Scan for the cell matching the given text and deliver its [X, Y] coordinate at center. 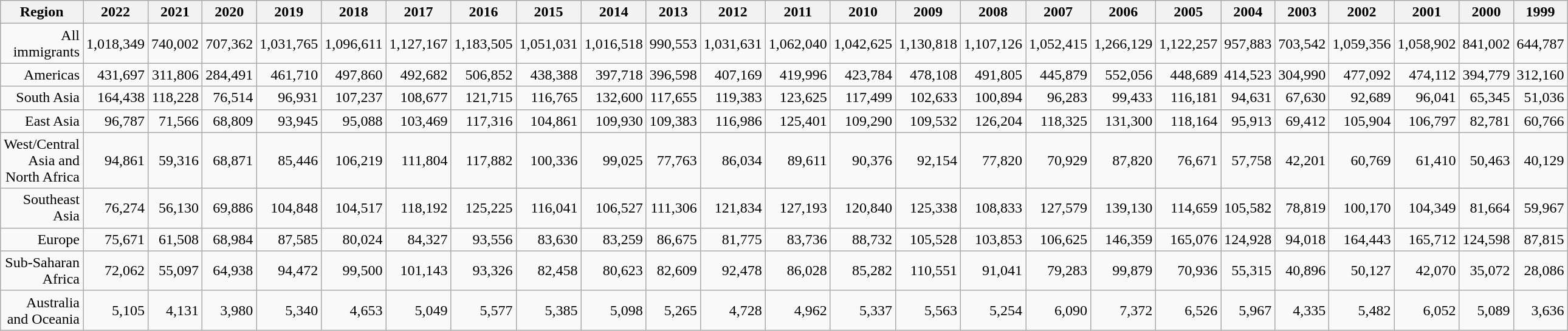
76,274 [115, 208]
75,671 [115, 239]
2013 [673, 12]
50,463 [1487, 160]
419,996 [797, 75]
42,201 [1302, 160]
445,879 [1059, 75]
111,306 [673, 208]
491,805 [993, 75]
1,096,611 [354, 44]
477,092 [1361, 75]
86,675 [673, 239]
Sub-Saharan Africa [42, 271]
1,062,040 [797, 44]
77,820 [993, 160]
461,710 [289, 75]
106,625 [1059, 239]
70,929 [1059, 160]
1,058,902 [1427, 44]
2007 [1059, 12]
96,041 [1427, 98]
1,018,349 [115, 44]
94,861 [115, 160]
1,130,818 [927, 44]
103,469 [418, 121]
121,715 [484, 98]
2011 [797, 12]
2017 [418, 12]
164,438 [115, 98]
127,193 [797, 208]
Southeast Asia [42, 208]
96,283 [1059, 98]
Australia and Oceania [42, 310]
Americas [42, 75]
1,059,356 [1361, 44]
South Asia [42, 98]
95,088 [354, 121]
68,809 [230, 121]
100,894 [993, 98]
118,325 [1059, 121]
69,886 [230, 208]
40,129 [1540, 160]
124,928 [1248, 239]
59,316 [175, 160]
92,689 [1361, 98]
64,938 [230, 271]
99,879 [1123, 271]
104,517 [354, 208]
7,372 [1123, 310]
120,840 [863, 208]
East Asia [42, 121]
5,254 [993, 310]
1,127,167 [418, 44]
109,930 [614, 121]
55,315 [1248, 271]
5,563 [927, 310]
67,630 [1302, 98]
86,028 [797, 271]
957,883 [1248, 44]
5,385 [548, 310]
1999 [1540, 12]
4,131 [175, 310]
2002 [1361, 12]
109,290 [863, 121]
311,806 [175, 75]
121,834 [733, 208]
93,556 [484, 239]
82,609 [673, 271]
3,636 [1540, 310]
139,130 [1123, 208]
106,527 [614, 208]
92,154 [927, 160]
50,127 [1361, 271]
123,625 [797, 98]
84,327 [418, 239]
6,526 [1189, 310]
2016 [484, 12]
126,204 [993, 121]
164,443 [1361, 239]
81,775 [733, 239]
407,169 [733, 75]
1,042,625 [863, 44]
2014 [614, 12]
6,052 [1427, 310]
124,598 [1487, 239]
703,542 [1302, 44]
2012 [733, 12]
2019 [289, 12]
448,689 [1189, 75]
80,024 [354, 239]
65,345 [1487, 98]
94,018 [1302, 239]
116,181 [1189, 98]
105,904 [1361, 121]
77,763 [673, 160]
474,112 [1427, 75]
117,316 [484, 121]
94,631 [1248, 98]
117,655 [673, 98]
146,359 [1123, 239]
1,122,257 [1189, 44]
2000 [1487, 12]
5,265 [673, 310]
438,388 [548, 75]
104,349 [1427, 208]
4,962 [797, 310]
312,160 [1540, 75]
394,779 [1487, 75]
2005 [1189, 12]
111,804 [418, 160]
117,499 [863, 98]
497,860 [354, 75]
86,034 [733, 160]
165,076 [1189, 239]
740,002 [175, 44]
3,980 [230, 310]
83,736 [797, 239]
1,051,031 [548, 44]
61,410 [1427, 160]
2001 [1427, 12]
West/Central Asia and North Africa [42, 160]
644,787 [1540, 44]
Region [42, 12]
5,105 [115, 310]
83,259 [614, 239]
69,412 [1302, 121]
110,551 [927, 271]
2010 [863, 12]
478,108 [927, 75]
108,677 [418, 98]
5,098 [614, 310]
127,579 [1059, 208]
1,031,631 [733, 44]
2015 [548, 12]
90,376 [863, 160]
132,600 [614, 98]
106,219 [354, 160]
5,089 [1487, 310]
28,086 [1540, 271]
59,967 [1540, 208]
108,833 [993, 208]
396,598 [673, 75]
2018 [354, 12]
92,478 [733, 271]
72,062 [115, 271]
118,228 [175, 98]
61,508 [175, 239]
57,758 [1248, 160]
114,659 [1189, 208]
93,326 [484, 271]
118,164 [1189, 121]
99,500 [354, 271]
5,967 [1248, 310]
76,514 [230, 98]
1,266,129 [1123, 44]
117,882 [484, 160]
4,728 [733, 310]
841,002 [1487, 44]
71,566 [175, 121]
104,848 [289, 208]
1,016,518 [614, 44]
125,338 [927, 208]
Europe [42, 239]
96,787 [115, 121]
79,283 [1059, 271]
105,582 [1248, 208]
106,797 [1427, 121]
88,732 [863, 239]
5,482 [1361, 310]
78,819 [1302, 208]
119,383 [733, 98]
125,401 [797, 121]
99,025 [614, 160]
82,458 [548, 271]
131,300 [1123, 121]
101,143 [418, 271]
165,712 [1427, 239]
4,653 [354, 310]
397,718 [614, 75]
707,362 [230, 44]
68,871 [230, 160]
2008 [993, 12]
All immigrants [42, 44]
1,107,126 [993, 44]
2020 [230, 12]
81,664 [1487, 208]
87,585 [289, 239]
93,945 [289, 121]
109,383 [673, 121]
2009 [927, 12]
2004 [1248, 12]
82,781 [1487, 121]
60,766 [1540, 121]
2003 [1302, 12]
35,072 [1487, 271]
56,130 [175, 208]
6,090 [1059, 310]
5,577 [484, 310]
105,528 [927, 239]
1,183,505 [484, 44]
2006 [1123, 12]
990,553 [673, 44]
42,070 [1427, 271]
103,853 [993, 239]
1,052,415 [1059, 44]
80,623 [614, 271]
102,633 [927, 98]
60,769 [1361, 160]
125,225 [484, 208]
423,784 [863, 75]
552,056 [1123, 75]
414,523 [1248, 75]
5,340 [289, 310]
95,913 [1248, 121]
94,472 [289, 271]
431,697 [115, 75]
107,237 [354, 98]
87,815 [1540, 239]
85,282 [863, 271]
4,335 [1302, 310]
99,433 [1123, 98]
55,097 [175, 271]
40,896 [1302, 271]
506,852 [484, 75]
100,170 [1361, 208]
116,765 [548, 98]
85,446 [289, 160]
100,336 [548, 160]
1,031,765 [289, 44]
109,532 [927, 121]
2022 [115, 12]
68,984 [230, 239]
87,820 [1123, 160]
5,049 [418, 310]
51,036 [1540, 98]
89,611 [797, 160]
91,041 [993, 271]
116,986 [733, 121]
116,041 [548, 208]
284,491 [230, 75]
5,337 [863, 310]
2021 [175, 12]
304,990 [1302, 75]
104,861 [548, 121]
492,682 [418, 75]
83,630 [548, 239]
96,931 [289, 98]
70,936 [1189, 271]
118,192 [418, 208]
76,671 [1189, 160]
